Identify which cell holds the provided text, then report its [X, Y] central coordinate. 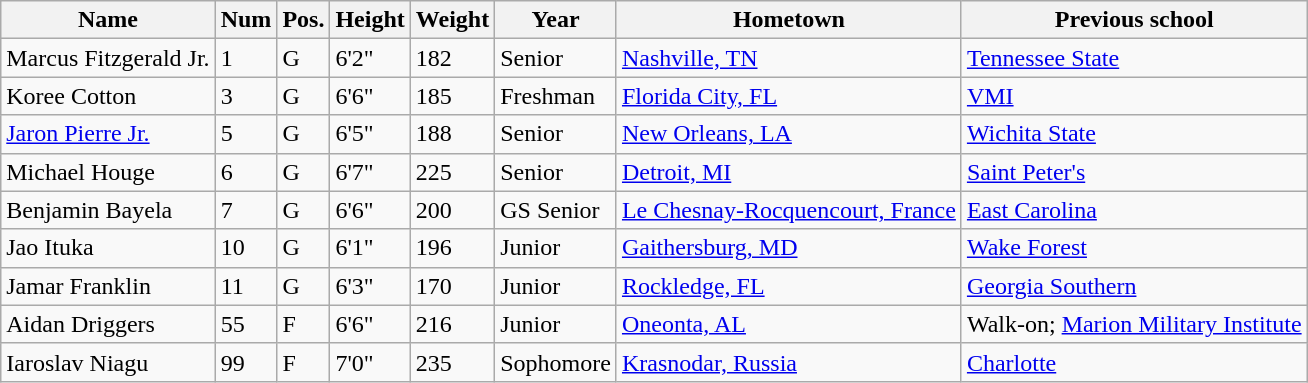
GS Senior [556, 210]
170 [452, 286]
Walk-on; Marion Military Institute [1134, 324]
185 [452, 96]
11 [246, 286]
Rockledge, FL [788, 286]
6'7" [370, 172]
Saint Peter's [1134, 172]
Krasnodar, Russia [788, 362]
1 [246, 58]
225 [452, 172]
Aidan Driggers [108, 324]
East Carolina [1134, 210]
Hometown [788, 20]
7 [246, 210]
182 [452, 58]
Name [108, 20]
Charlotte [1134, 362]
196 [452, 248]
Tennessee State [1134, 58]
6'2" [370, 58]
6 [246, 172]
Le Chesnay-Rocquencourt, France [788, 210]
Benjamin Bayela [108, 210]
Iaroslav Niagu [108, 362]
Detroit, MI [788, 172]
Pos. [304, 20]
6'5" [370, 134]
Previous school [1134, 20]
Marcus Fitzgerald Jr. [108, 58]
6'3" [370, 286]
Jao Ituka [108, 248]
Michael Houge [108, 172]
5 [246, 134]
Jamar Franklin [108, 286]
Height [370, 20]
55 [246, 324]
99 [246, 362]
Koree Cotton [108, 96]
7'0" [370, 362]
Oneonta, AL [788, 324]
Freshman [556, 96]
Nashville, TN [788, 58]
Florida City, FL [788, 96]
Year [556, 20]
Num [246, 20]
3 [246, 96]
216 [452, 324]
6'1" [370, 248]
New Orleans, LA [788, 134]
10 [246, 248]
200 [452, 210]
235 [452, 362]
Gaithersburg, MD [788, 248]
Jaron Pierre Jr. [108, 134]
Wichita State [1134, 134]
188 [452, 134]
Weight [452, 20]
VMI [1134, 96]
Georgia Southern [1134, 286]
Sophomore [556, 362]
Wake Forest [1134, 248]
